Return [x, y] of the center of cell containing provided text 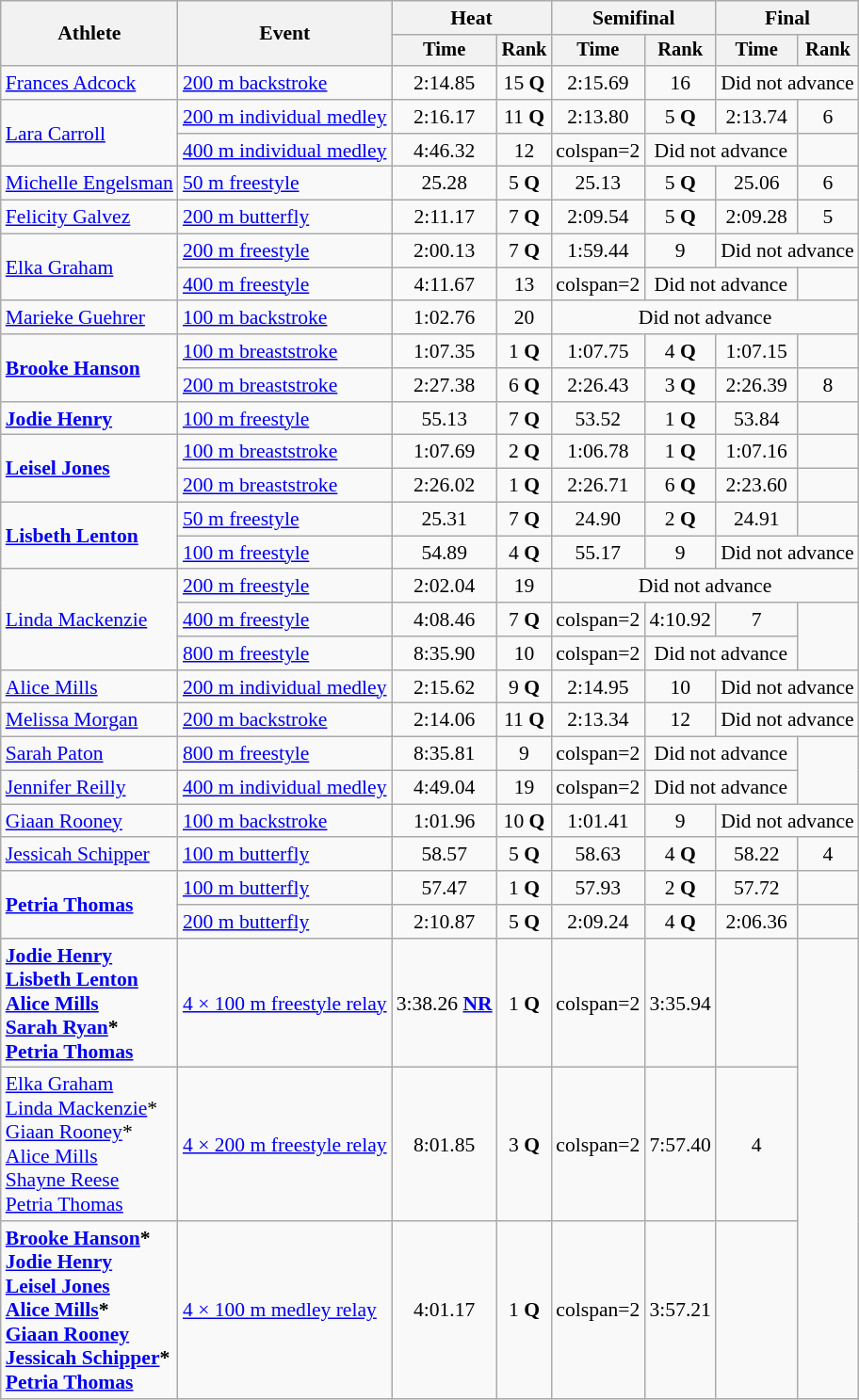
Marieke Guehrer [89, 318]
Frances Adcock [89, 83]
25.28 [445, 184]
2:13.34 [597, 720]
4:10.92 [680, 620]
1:06.78 [597, 452]
58.22 [756, 855]
2:23.60 [756, 486]
9 Q [525, 687]
2:09.24 [597, 922]
55.13 [445, 419]
20 [525, 318]
2:14.85 [445, 83]
2:00.13 [445, 251]
8:35.90 [445, 653]
55.17 [597, 553]
Final [787, 18]
4 × 100 m freestyle relay [284, 1004]
Alice Mills [89, 687]
Petria Thomas [89, 904]
58.63 [597, 855]
16 [680, 83]
4 × 200 m freestyle relay [284, 1145]
2:14.95 [597, 687]
Sarah Paton [89, 754]
1:07.35 [445, 351]
1:07.75 [597, 351]
2:27.38 [445, 385]
Lisbeth Lenton [89, 537]
Jodie Henry [89, 419]
2:15.69 [597, 83]
8:01.85 [445, 1145]
2:09.54 [597, 217]
Event [284, 34]
1:02.76 [445, 318]
2:26.39 [756, 385]
Linda Mackenzie [89, 620]
4:08.46 [445, 620]
2:15.62 [445, 687]
4:49.04 [445, 788]
2:26.71 [597, 486]
25.31 [445, 520]
53.52 [597, 419]
2:16.17 [445, 117]
Heat [472, 18]
1:01.96 [445, 821]
Brooke Hanson*Jodie HenryLeisel JonesAlice Mills*Giaan RooneyJessicah Schipper*Petria Thomas [89, 1311]
2:13.80 [597, 117]
2:02.04 [445, 587]
2:09.28 [756, 217]
5 [827, 217]
2:13.74 [756, 117]
Melissa Morgan [89, 720]
Athlete [89, 34]
Leisel Jones [89, 469]
Elka Graham [89, 267]
3:38.26 NR [445, 1004]
4 × 100 m medley relay [284, 1311]
2:26.43 [597, 385]
24.90 [597, 520]
2:26.02 [445, 486]
3:35.94 [680, 1004]
57.93 [597, 888]
1:07.15 [756, 351]
Felicity Galvez [89, 217]
53.84 [756, 419]
7:57.40 [680, 1145]
2:14.06 [445, 720]
7 [756, 620]
Michelle Engelsman [89, 184]
25.06 [756, 184]
4:01.17 [445, 1311]
10 Q [525, 821]
Brooke Hanson [89, 367]
58.57 [445, 855]
Giaan Rooney [89, 821]
57.72 [756, 888]
1:01.41 [597, 821]
Jessicah Schipper [89, 855]
57.47 [445, 888]
Jennifer Reilly [89, 788]
8 [827, 385]
2:10.87 [445, 922]
Semifinal [633, 18]
8:35.81 [445, 754]
1:07.69 [445, 452]
54.89 [445, 553]
3:57.21 [680, 1311]
15 Q [525, 83]
13 [525, 284]
2:06.36 [756, 922]
24.91 [756, 520]
Jodie HenryLisbeth LentonAlice MillsSarah Ryan*Petria Thomas [89, 1004]
Elka GrahamLinda Mackenzie*Giaan Rooney*Alice MillsShayne ReesePetria Thomas [89, 1145]
25.13 [597, 184]
1:07.16 [756, 452]
2:11.17 [445, 217]
1:59.44 [597, 251]
4:46.32 [445, 151]
4:11.67 [445, 284]
Lara Carroll [89, 134]
